Detect which cell encompasses the target text, then output its [x, y] center coordinate. 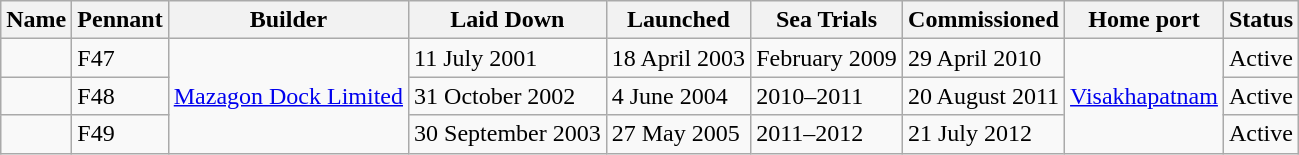
29 April 2010 [983, 58]
18 April 2003 [678, 58]
2010–2011 [827, 96]
Visakhapatnam [1144, 96]
Status [1260, 20]
F48 [120, 96]
Name [36, 20]
Laid Down [508, 20]
F49 [120, 134]
Launched [678, 20]
Sea Trials [827, 20]
Builder [288, 20]
27 May 2005 [678, 134]
20 August 2011 [983, 96]
30 September 2003 [508, 134]
Pennant [120, 20]
F47 [120, 58]
31 October 2002 [508, 96]
Home port [1144, 20]
2011–2012 [827, 134]
Commissioned [983, 20]
21 July 2012 [983, 134]
4 June 2004 [678, 96]
February 2009 [827, 58]
Mazagon Dock Limited [288, 96]
11 July 2001 [508, 58]
